From the cell containing the given text, extract its center point as (x, y) coordinate. 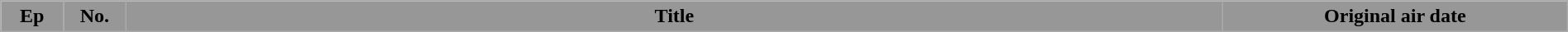
No. (95, 16)
Title (674, 16)
Ep (32, 16)
Original air date (1394, 16)
